Find where the given text appears and provide that cell's center as [x, y] coordinate. 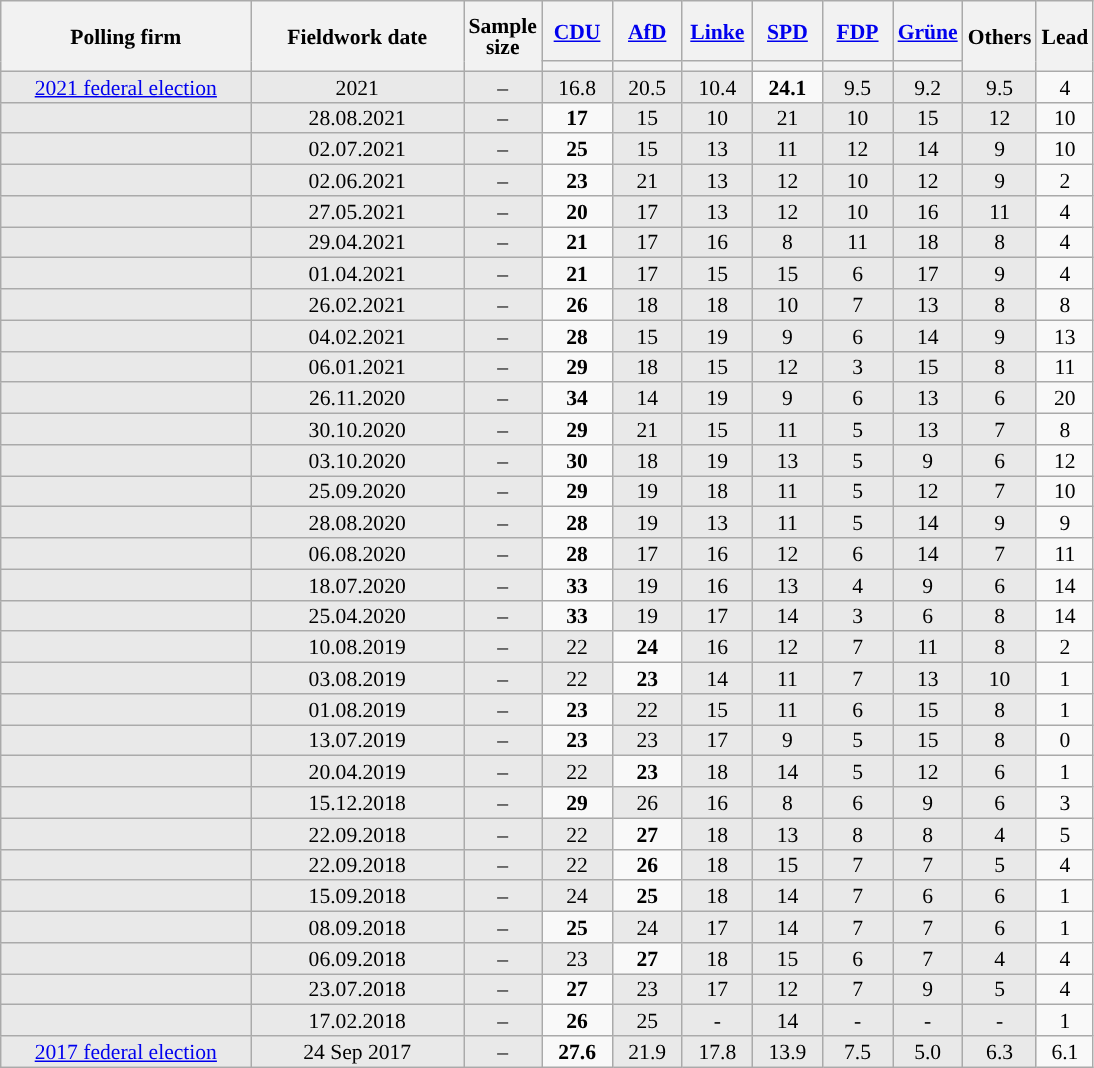
28.08.2020 [358, 522]
10.4 [717, 86]
Grüne [928, 31]
30.10.2020 [358, 430]
06.08.2020 [358, 554]
18.07.2020 [358, 584]
26.02.2021 [358, 304]
FDP [857, 31]
20.5 [647, 86]
9.2 [928, 86]
0 [1064, 740]
5.0 [928, 1052]
06.09.2018 [358, 958]
21.9 [647, 1052]
13.9 [787, 1052]
2017 federal election [126, 1052]
24 Sep 2017 [358, 1052]
01.08.2019 [358, 710]
Fieldwork date [358, 36]
15.09.2018 [358, 896]
6.3 [1000, 1052]
Polling firm [126, 36]
27.05.2021 [358, 212]
6.1 [1064, 1052]
28.08.2021 [358, 118]
10.08.2019 [358, 648]
16.8 [577, 86]
Samplesize [503, 36]
24.1 [787, 86]
29.04.2021 [358, 242]
08.09.2018 [358, 928]
SPD [787, 31]
25.09.2020 [358, 492]
06.01.2021 [358, 366]
AfD [647, 31]
02.06.2021 [358, 180]
26.11.2020 [358, 398]
CDU [577, 31]
03.08.2019 [358, 678]
23.07.2018 [358, 990]
27.6 [577, 1052]
17.8 [717, 1052]
34 [577, 398]
01.04.2021 [358, 274]
Linke [717, 31]
04.02.2021 [358, 336]
2021 [358, 86]
30 [577, 460]
7.5 [857, 1052]
Lead [1064, 36]
03.10.2020 [358, 460]
2021 federal election [126, 86]
15.12.2018 [358, 802]
13.07.2019 [358, 740]
25.04.2020 [358, 616]
20.04.2019 [358, 772]
17.02.2018 [358, 1020]
Others [1000, 36]
02.07.2021 [358, 150]
